Search for the cell housing the specified text and yield its (x, y) center coordinate. 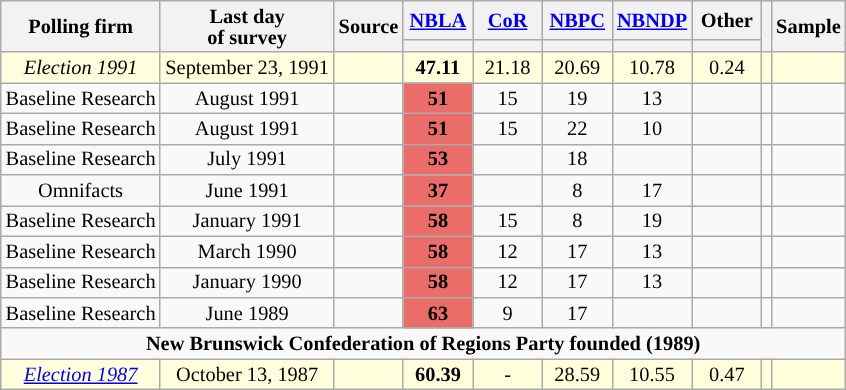
21.18 (508, 68)
June 1989 (246, 312)
53 (438, 160)
10.78 (652, 68)
60.39 (438, 374)
September 23, 1991 (246, 68)
NBNDP (652, 20)
July 1991 (246, 160)
18 (577, 160)
October 13, 1987 (246, 374)
Election 1991 (81, 68)
January 1990 (246, 282)
NBPC (577, 20)
37 (438, 190)
22 (577, 128)
January 1991 (246, 220)
0.47 (727, 374)
Last day of survey (246, 26)
- (508, 374)
10.55 (652, 374)
Omnifacts (81, 190)
63 (438, 312)
March 1990 (246, 252)
28.59 (577, 374)
Sample (808, 26)
0.24 (727, 68)
20.69 (577, 68)
CoR (508, 20)
Source (368, 26)
Polling firm (81, 26)
47.11 (438, 68)
NBLA (438, 20)
Other (727, 20)
9 (508, 312)
Election 1987 (81, 374)
New Brunswick Confederation of Regions Party founded (1989) (424, 344)
10 (652, 128)
June 1991 (246, 190)
